Return [x, y] of the center of cell containing provided text 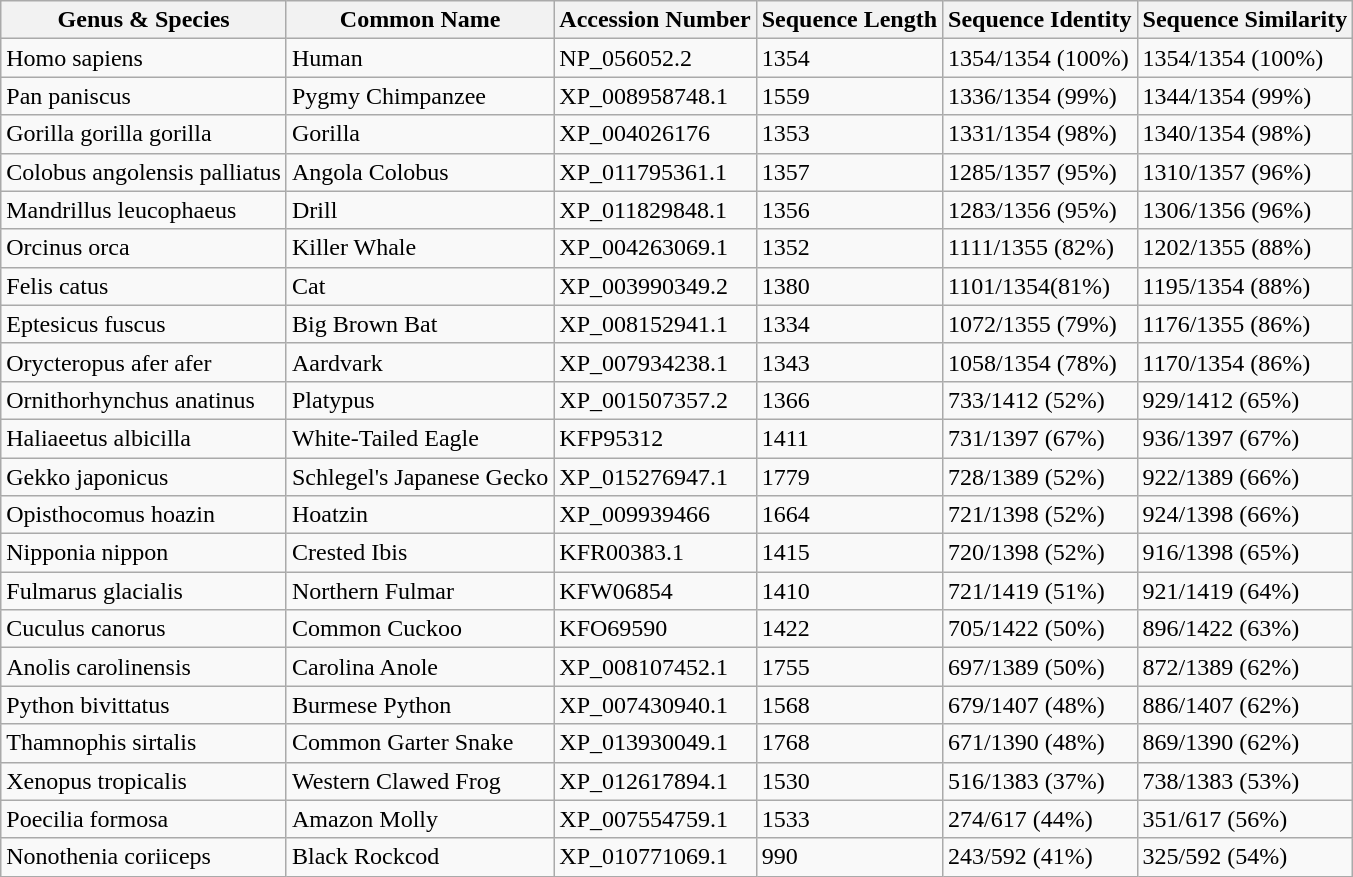
KFW06854 [655, 591]
XP_004263069.1 [655, 248]
1530 [849, 781]
KFO69590 [655, 629]
Felis catus [144, 286]
XP_010771069.1 [655, 857]
Sequence Identity [1040, 20]
Hoatzin [420, 515]
1568 [849, 705]
922/1389 (66%) [1245, 477]
Pan paniscus [144, 96]
325/592 (54%) [1245, 857]
1176/1355 (86%) [1245, 324]
1768 [849, 743]
Common Cuckoo [420, 629]
Haliaeetus albicilla [144, 438]
XP_013930049.1 [655, 743]
1340/1354 (98%) [1245, 134]
Gorilla gorilla gorilla [144, 134]
886/1407 (62%) [1245, 705]
1306/1356 (96%) [1245, 210]
XP_011795361.1 [655, 172]
1331/1354 (98%) [1040, 134]
XP_008958748.1 [655, 96]
Ornithorhynchus anatinus [144, 400]
516/1383 (37%) [1040, 781]
1195/1354 (88%) [1245, 286]
Homo sapiens [144, 58]
721/1419 (51%) [1040, 591]
KFP95312 [655, 438]
XP_015276947.1 [655, 477]
1755 [849, 667]
Gekko japonicus [144, 477]
Opisthocomus hoazin [144, 515]
896/1422 (63%) [1245, 629]
1779 [849, 477]
1202/1355 (88%) [1245, 248]
728/1389 (52%) [1040, 477]
Burmese Python [420, 705]
1343 [849, 362]
Python bivittatus [144, 705]
929/1412 (65%) [1245, 400]
XP_001507357.2 [655, 400]
936/1397 (67%) [1245, 438]
1101/1354(81%) [1040, 286]
1352 [849, 248]
1422 [849, 629]
Gorilla [420, 134]
924/1398 (66%) [1245, 515]
1366 [849, 400]
720/1398 (52%) [1040, 553]
243/592 (41%) [1040, 857]
Fulmarus glacialis [144, 591]
Drill [420, 210]
916/1398 (65%) [1245, 553]
Thamnophis sirtalis [144, 743]
Nonothenia coriiceps [144, 857]
XP_009939466 [655, 515]
Amazon Molly [420, 819]
1411 [849, 438]
Common Garter Snake [420, 743]
Black Rockcod [420, 857]
XP_004026176 [655, 134]
Genus & Species [144, 20]
Cat [420, 286]
1380 [849, 286]
Orycteropus afer afer [144, 362]
1170/1354 (86%) [1245, 362]
Carolina Anole [420, 667]
Poecilia formosa [144, 819]
Angola Colobus [420, 172]
1111/1355 (82%) [1040, 248]
1353 [849, 134]
Northern Fulmar [420, 591]
Pygmy Chimpanzee [420, 96]
Big Brown Bat [420, 324]
921/1419 (64%) [1245, 591]
XP_007430940.1 [655, 705]
869/1390 (62%) [1245, 743]
1336/1354 (99%) [1040, 96]
Cuculus canorus [144, 629]
697/1389 (50%) [1040, 667]
738/1383 (53%) [1245, 781]
990 [849, 857]
Xenopus tropicalis [144, 781]
Western Clawed Frog [420, 781]
Sequence Length [849, 20]
White-Tailed Eagle [420, 438]
XP_008152941.1 [655, 324]
1334 [849, 324]
731/1397 (67%) [1040, 438]
Sequence Similarity [1245, 20]
1283/1356 (95%) [1040, 210]
Orcinus orca [144, 248]
XP_011829848.1 [655, 210]
Platypus [420, 400]
Nipponia nippon [144, 553]
274/617 (44%) [1040, 819]
1285/1357 (95%) [1040, 172]
XP_003990349.2 [655, 286]
1344/1354 (99%) [1245, 96]
1533 [849, 819]
1559 [849, 96]
1354 [849, 58]
Schlegel's Japanese Gecko [420, 477]
1410 [849, 591]
Colobus angolensis palliatus [144, 172]
1415 [849, 553]
1357 [849, 172]
NP_056052.2 [655, 58]
Aardvark [420, 362]
872/1389 (62%) [1245, 667]
Anolis carolinensis [144, 667]
Crested Ibis [420, 553]
Eptesicus fuscus [144, 324]
1664 [849, 515]
KFR00383.1 [655, 553]
733/1412 (52%) [1040, 400]
Killer Whale [420, 248]
679/1407 (48%) [1040, 705]
1072/1355 (79%) [1040, 324]
XP_008107452.1 [655, 667]
XP_012617894.1 [655, 781]
Common Name [420, 20]
Mandrillus leucophaeus [144, 210]
XP_007554759.1 [655, 819]
721/1398 (52%) [1040, 515]
Accession Number [655, 20]
705/1422 (50%) [1040, 629]
671/1390 (48%) [1040, 743]
351/617 (56%) [1245, 819]
XP_007934238.1 [655, 362]
1058/1354 (78%) [1040, 362]
Human [420, 58]
1356 [849, 210]
1310/1357 (96%) [1245, 172]
